Pinpoint the cell where the given text exists, returning its (X, Y) midpoint coordinate. 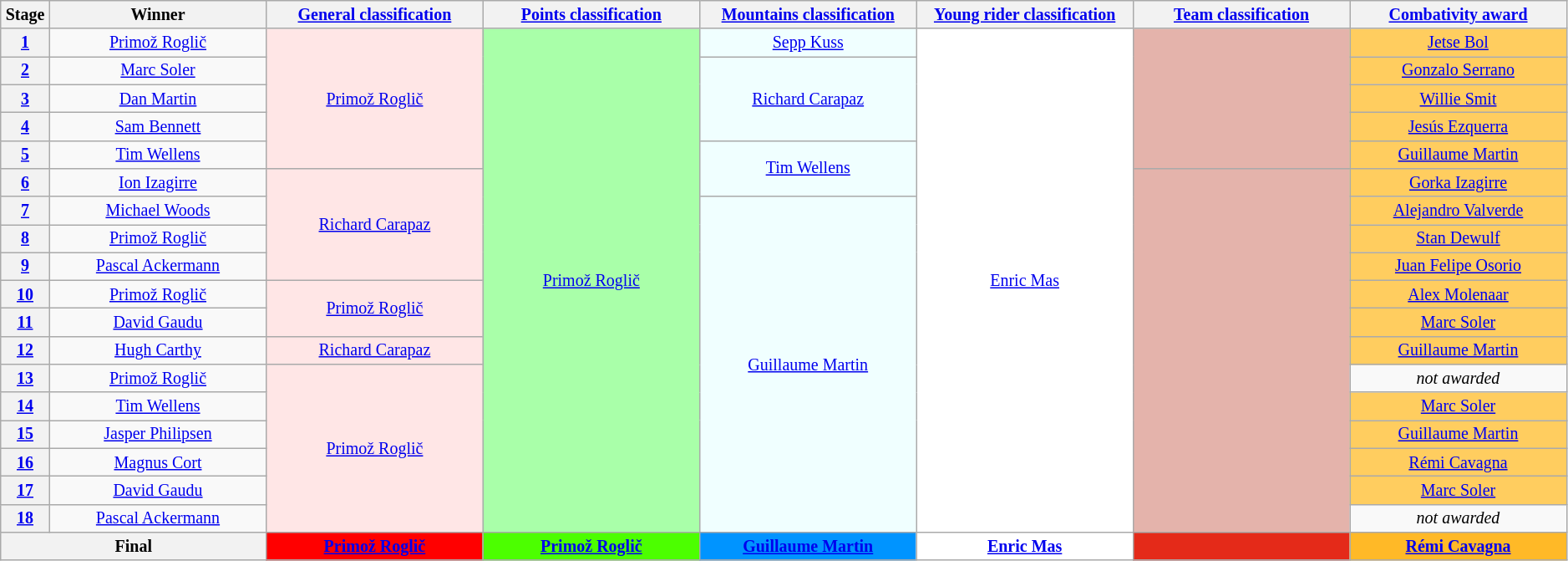
Young rider classification (1024, 15)
Sepp Kuss (809, 43)
5 (25, 154)
18 (25, 518)
12 (25, 351)
Jasper Philipsen (157, 435)
4 (25, 127)
Ion Izagirre (157, 182)
Team classification (1241, 15)
10 (25, 294)
15 (25, 435)
Michael Woods (157, 211)
Dan Martin (157, 99)
11 (25, 323)
1 (25, 43)
Willie Smit (1459, 99)
3 (25, 99)
Jesús Ezquerra (1459, 127)
Jetse Bol (1459, 43)
Points classification (591, 15)
2 (25, 70)
14 (25, 406)
Combativity award (1459, 15)
13 (25, 378)
Magnus Cort (157, 463)
Gorka Izagirre (1459, 182)
Juan Felipe Osorio (1459, 266)
17 (25, 490)
Alex Molenaar (1459, 294)
Hugh Carthy (157, 351)
16 (25, 463)
6 (25, 182)
Alejandro Valverde (1459, 211)
7 (25, 211)
Stage (25, 15)
Stan Dewulf (1459, 239)
Winner (157, 15)
Sam Bennett (157, 127)
Mountains classification (809, 15)
9 (25, 266)
General classification (374, 15)
Final (134, 547)
Gonzalo Serrano (1459, 70)
8 (25, 239)
